Extract the (X, Y) coordinate from the center of the cell holding the provided text.  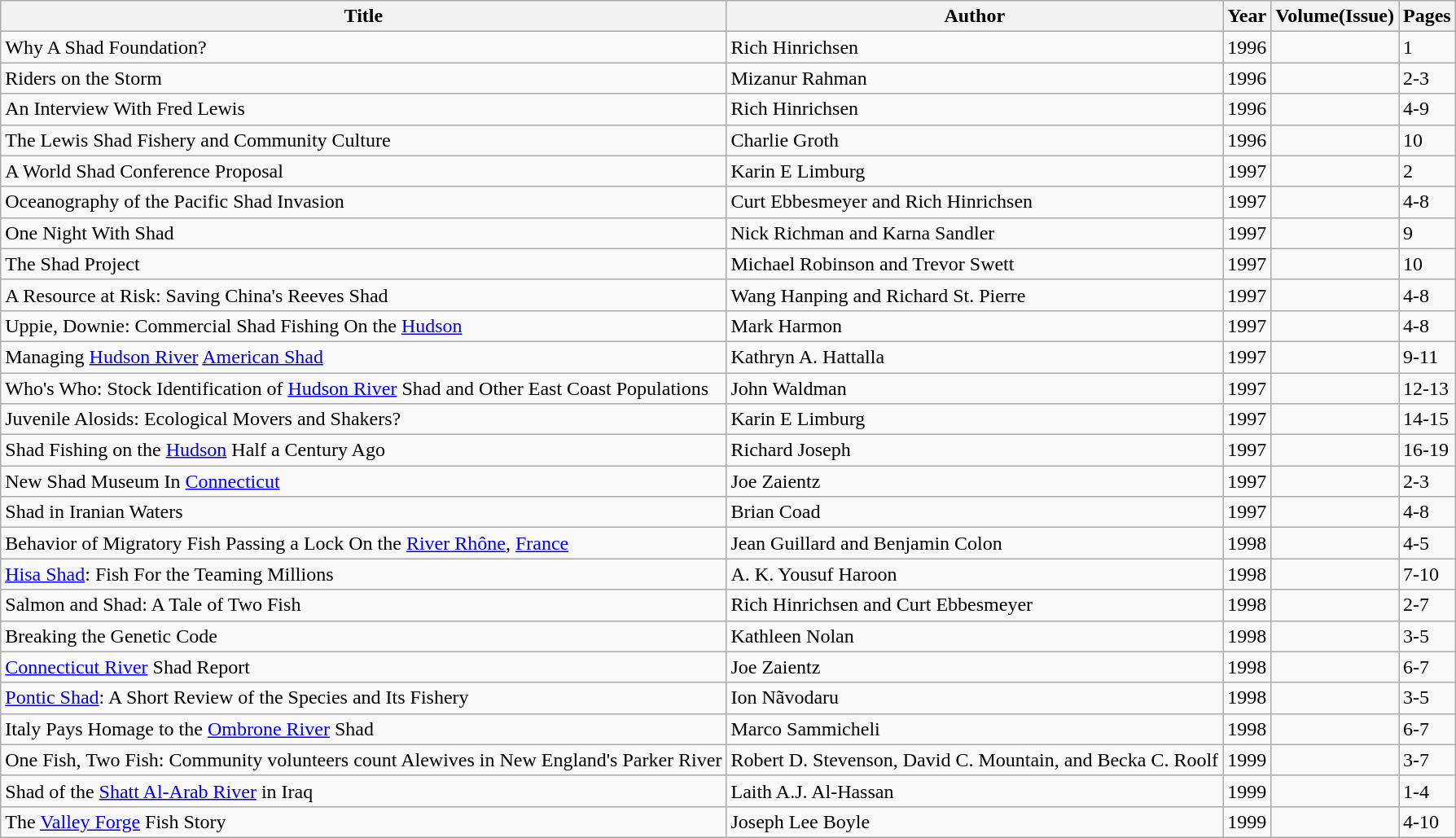
Juvenile Alosids: Ecological Movers and Shakers? (363, 419)
7-10 (1427, 574)
Mark Harmon (975, 326)
Richard Joseph (975, 450)
1-4 (1427, 791)
Managing Hudson River American Shad (363, 357)
Year (1248, 16)
Hisa Shad: Fish For the Teaming Millions (363, 574)
Mizanur Rahman (975, 78)
Brian Coad (975, 512)
The Shad Project (363, 264)
A. K. Yousuf Haroon (975, 574)
Jean Guillard and Benjamin Colon (975, 543)
Ion Nãvodaru (975, 698)
14-15 (1427, 419)
The Valley Forge Fish Story (363, 822)
An Interview With Fred Lewis (363, 109)
John Waldman (975, 388)
Michael Robinson and Trevor Swett (975, 264)
Connecticut River Shad Report (363, 667)
Marco Sammicheli (975, 729)
Behavior of Migratory Fish Passing a Lock On the River Rhône, France (363, 543)
Nick Richman and Karna Sandler (975, 233)
Author (975, 16)
2-7 (1427, 605)
One Fish, Two Fish: Community volunteers count Alewives in New England's Parker River (363, 760)
Joseph Lee Boyle (975, 822)
9-11 (1427, 357)
Salmon and Shad: A Tale of Two Fish (363, 605)
3-7 (1427, 760)
Shad of the Shatt Al-Arab River in Iraq (363, 791)
Title (363, 16)
Oceanography of the Pacific Shad Invasion (363, 202)
The Lewis Shad Fishery and Community Culture (363, 140)
4-10 (1427, 822)
4-5 (1427, 543)
2 (1427, 171)
Kathryn A. Hattalla (975, 357)
A Resource at Risk: Saving China's Reeves Shad (363, 295)
Wang Hanping and Richard St. Pierre (975, 295)
Italy Pays Homage to the Ombrone River Shad (363, 729)
Who's Who: Stock Identification of Hudson River Shad and Other East Coast Populations (363, 388)
Charlie Groth (975, 140)
Breaking the Genetic Code (363, 636)
Laith A.J. Al-Hassan (975, 791)
Curt Ebbesmeyer and Rich Hinrichsen (975, 202)
1 (1427, 47)
Pontic Shad: A Short Review of the Species and Its Fishery (363, 698)
4-9 (1427, 109)
Shad in Iranian Waters (363, 512)
Pages (1427, 16)
Robert D. Stevenson, David C. Mountain, and Becka C. Roolf (975, 760)
New Shad Museum In Connecticut (363, 481)
Shad Fishing on the Hudson Half a Century Ago (363, 450)
Why A Shad Foundation? (363, 47)
12-13 (1427, 388)
Riders on the Storm (363, 78)
Rich Hinrichsen and Curt Ebbesmeyer (975, 605)
A World Shad Conference Proposal (363, 171)
One Night With Shad (363, 233)
Uppie, Downie: Commercial Shad Fishing On the Hudson (363, 326)
16-19 (1427, 450)
Volume(Issue) (1335, 16)
Kathleen Nolan (975, 636)
9 (1427, 233)
